For the text-containing cell, return its midpoint in (x, y) coordinate format. 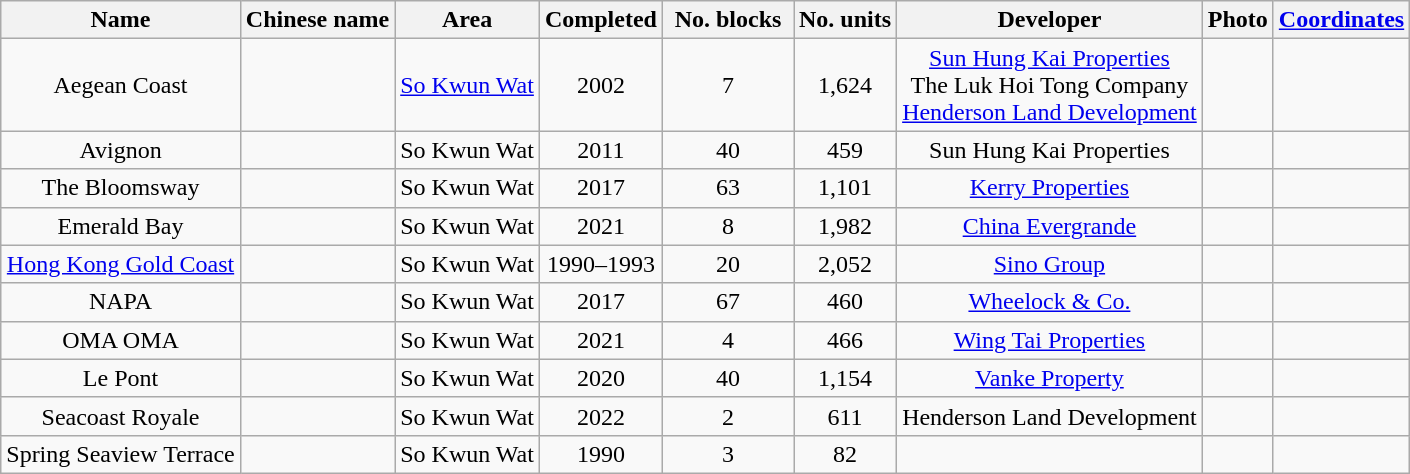
The Bloomsway (121, 188)
7 (728, 85)
1990–1993 (600, 264)
Coordinates (1341, 20)
Chinese name (317, 20)
2 (728, 416)
1,101 (846, 188)
460 (846, 302)
1,624 (846, 85)
Seacoast Royale (121, 416)
63 (728, 188)
611 (846, 416)
Le Pont (121, 378)
2,052 (846, 264)
Emerald Bay (121, 226)
Photo (1238, 20)
No. blocks (728, 20)
China Evergrande (1050, 226)
466 (846, 340)
Area (468, 20)
1,982 (846, 226)
2011 (600, 150)
Aegean Coast (121, 85)
Vanke Property (1050, 378)
4 (728, 340)
Completed (600, 20)
1990 (600, 454)
Sun Hung Kai PropertiesThe Luk Hoi Tong CompanyHenderson Land Development (1050, 85)
Name (121, 20)
8 (728, 226)
82 (846, 454)
Hong Kong Gold Coast (121, 264)
2020 (600, 378)
3 (728, 454)
Sun Hung Kai Properties (1050, 150)
NAPA (121, 302)
2002 (600, 85)
Henderson Land Development (1050, 416)
OMA OMA (121, 340)
Wheelock & Co. (1050, 302)
Developer (1050, 20)
Wing Tai Properties (1050, 340)
459 (846, 150)
No. units (846, 20)
Sino Group (1050, 264)
Avignon (121, 150)
Kerry Properties (1050, 188)
Spring Seaview Terrace (121, 454)
1,154 (846, 378)
2022 (600, 416)
67 (728, 302)
20 (728, 264)
